Pinpoint the cell where the given text exists, returning its [x, y] midpoint coordinate. 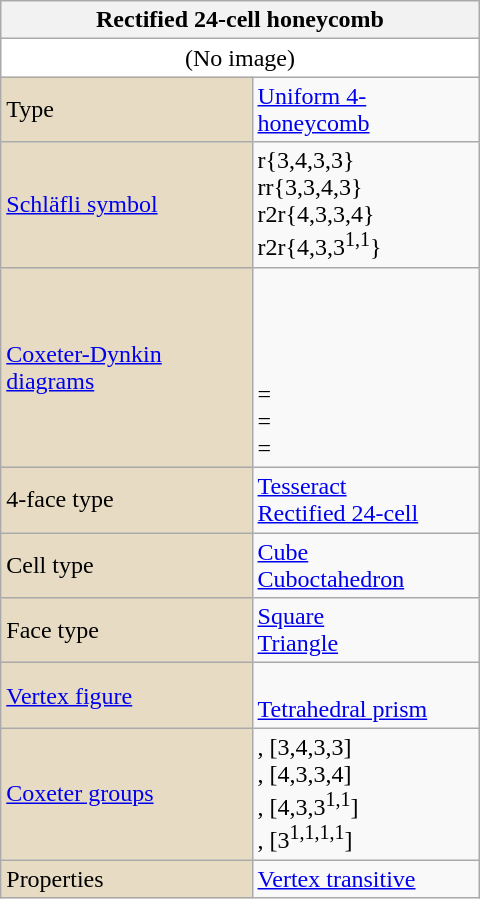
Cell type [126, 566]
Cube Cuboctahedron [366, 566]
Tetrahedral prism [366, 696]
Type [126, 110]
Vertex figure [126, 696]
Face type [126, 630]
Coxeter groups [126, 794]
SquareTriangle [366, 630]
= = = [366, 367]
Coxeter-Dynkin diagrams [126, 367]
Rectified 24-cell honeycomb [240, 20]
Properties [126, 879]
Uniform 4-honeycomb [366, 110]
4-face type [126, 500]
(No image) [240, 58]
Tesseract Rectified 24-cell [366, 500]
Vertex transitive [366, 879]
Schläfli symbol [126, 205]
, [3,4,3,3], [4,3,3,4], [4,3,31,1], [31,1,1,1] [366, 794]
r{3,4,3,3}rr{3,3,4,3}r2r{4,3,3,4}r2r{4,3,31,1} [366, 205]
